Capture the cell that displays the provided text and extract its [X, Y] central coordinate. 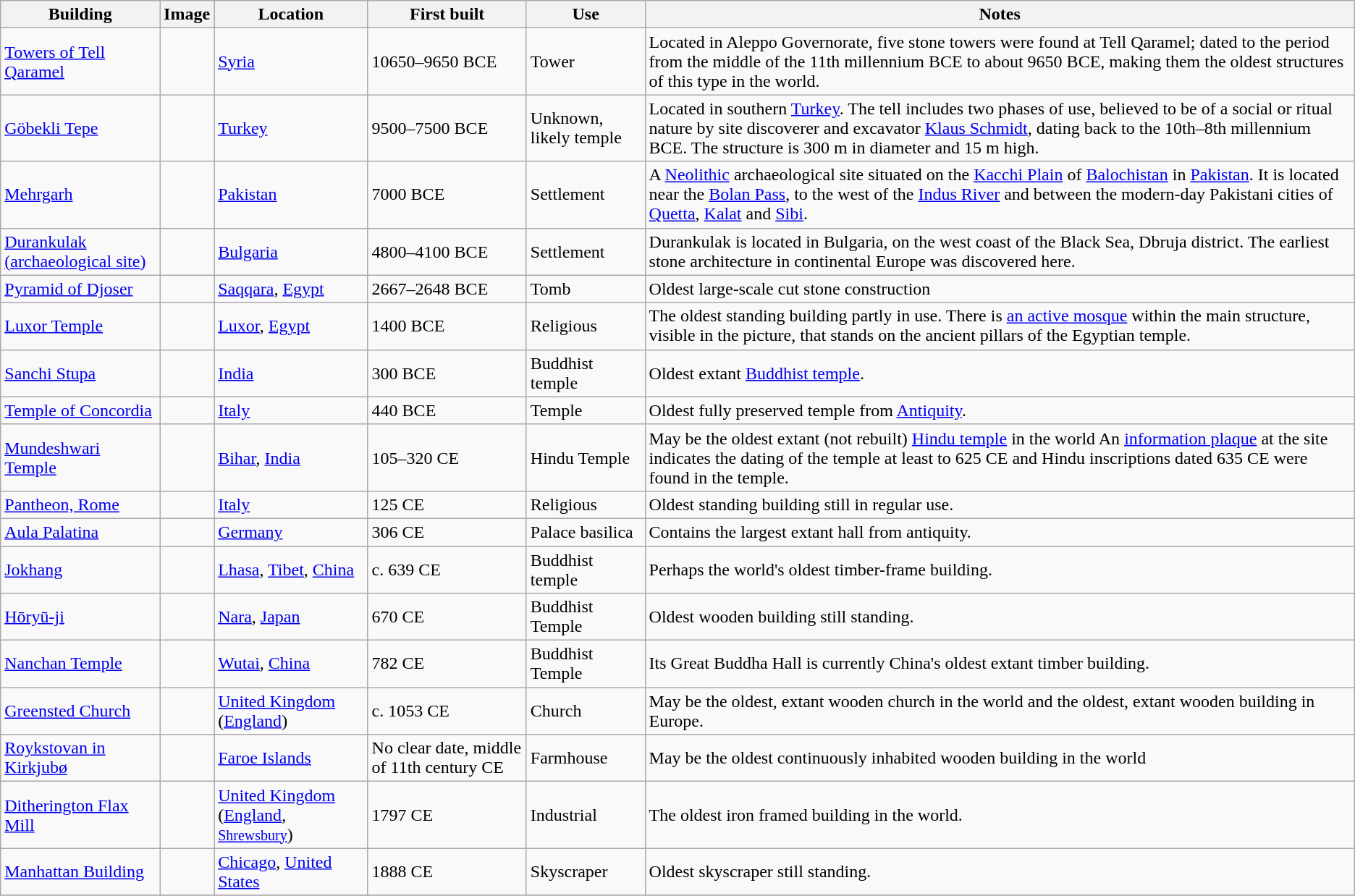
Durankulak (archaeological site) [80, 252]
1888 CE [447, 871]
Church [586, 711]
Göbekli Tepe [80, 128]
782 CE [447, 664]
440 BCE [447, 410]
Roykstovan in Kirkjubø [80, 758]
Palace basilica [586, 532]
4800–4100 BCE [447, 252]
Temple of Concordia [80, 410]
Tomb [586, 289]
Oldest wooden building still standing. [1000, 617]
1400 BCE [447, 326]
670 CE [447, 617]
Farmhouse [586, 758]
May be the oldest continuously inhabited wooden building in the world [1000, 758]
Towers of Tell Qaramel [80, 62]
United Kingdom (England, Shrewsbury) [291, 815]
Chicago, United States [291, 871]
Syria [291, 62]
Industrial [586, 815]
Pantheon, Rome [80, 504]
306 CE [447, 532]
Oldest standing building still in regular use. [1000, 504]
Nanchan Temple [80, 664]
Jokhang [80, 569]
Location [291, 14]
Manhattan Building [80, 871]
Use [586, 14]
Oldest fully preserved temple from Antiquity. [1000, 410]
10650–9650 BCE [447, 62]
Perhaps the world's oldest timber-frame building. [1000, 569]
Temple [586, 410]
India [291, 373]
No clear date, middle of 11th century CE [447, 758]
Wutai, China [291, 664]
Nara, Japan [291, 617]
Notes [1000, 14]
Bulgaria [291, 252]
2667–2648 BCE [447, 289]
Hōryū-ji [80, 617]
Turkey [291, 128]
Germany [291, 532]
7000 BCE [447, 195]
Oldest large-scale cut stone construction [1000, 289]
Tower [586, 62]
Sanchi Stupa [80, 373]
125 CE [447, 504]
Lhasa, Tibet, China [291, 569]
Its Great Buddha Hall is currently China's oldest extant timber building. [1000, 664]
300 BCE [447, 373]
Building [80, 14]
Hindu Temple [586, 457]
Image [187, 14]
Unknown, likely temple [586, 128]
Luxor Temple [80, 326]
Oldest skyscraper still standing. [1000, 871]
Aula Palatina [80, 532]
Greensted Church [80, 711]
105–320 CE [447, 457]
Mundeshwari Temple [80, 457]
9500–7500 BCE [447, 128]
Saqqara, Egypt [291, 289]
Oldest extant Buddhist temple. [1000, 373]
Contains the largest extant hall from antiquity. [1000, 532]
c. 1053 CE [447, 711]
Bihar, India [291, 457]
The oldest iron framed building in the world. [1000, 815]
Ditherington Flax Mill [80, 815]
First built [447, 14]
May be the oldest, extant wooden church in the world and the oldest, extant wooden building in Europe. [1000, 711]
Skyscraper [586, 871]
1797 CE [447, 815]
c. 639 CE [447, 569]
Mehrgarh [80, 195]
United Kingdom (England) [291, 711]
Luxor, Egypt [291, 326]
Pyramid of Djoser [80, 289]
Pakistan [291, 195]
Faroe Islands [291, 758]
